Return (X, Y) of the center of cell containing provided text 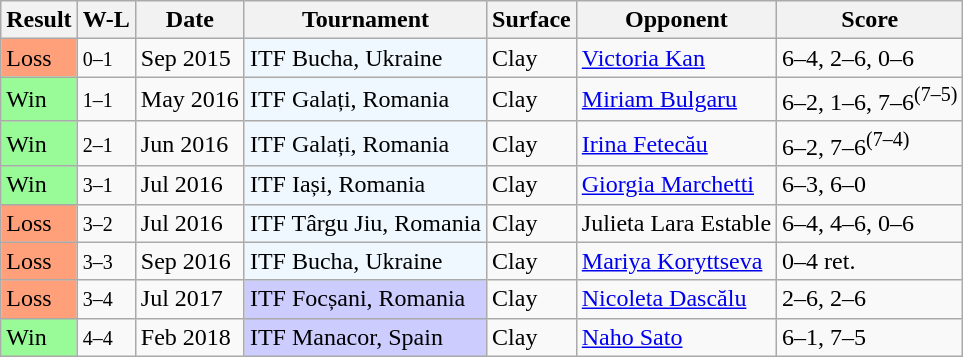
Miriam Bulgaru (676, 100)
ITF Iași, Romania (365, 185)
ITF Focșani, Romania (365, 299)
Surface (532, 20)
Irina Fetecău (676, 144)
Giorgia Marchetti (676, 185)
Score (870, 20)
Sep 2016 (190, 261)
6–2, 1–6, 7–6(7–5) (870, 100)
4–4 (106, 337)
Opponent (676, 20)
Mariya Koryttseva (676, 261)
Date (190, 20)
Julieta Lara Estable (676, 223)
6–1, 7–5 (870, 337)
Jul 2017 (190, 299)
3–4 (106, 299)
6–4, 4–6, 0–6 (870, 223)
2–1 (106, 144)
2–6, 2–6 (870, 299)
3–2 (106, 223)
0–1 (106, 58)
Nicoleta Dascălu (676, 299)
Tournament (365, 20)
ITF Manacor, Spain (365, 337)
0–4 ret. (870, 261)
6–4, 2–6, 0–6 (870, 58)
1–1 (106, 100)
May 2016 (190, 100)
ITF Târgu Jiu, Romania (365, 223)
Sep 2015 (190, 58)
Naho Sato (676, 337)
Victoria Kan (676, 58)
Result (39, 20)
6–2, 7–6(7–4) (870, 144)
Feb 2018 (190, 337)
6–3, 6–0 (870, 185)
Jun 2016 (190, 144)
3–3 (106, 261)
3–1 (106, 185)
W-L (106, 20)
